Output the [X, Y] coordinate of the center of the cell containing the given text.  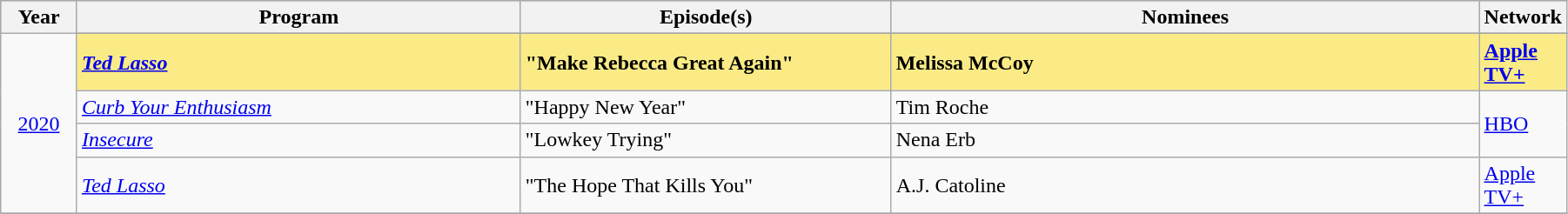
"Happy New Year" [706, 107]
Network [1523, 17]
Nena Erb [1185, 140]
"Make Rebecca Great Again" [706, 63]
HBO [1523, 124]
A.J. Catoline [1185, 184]
Melissa McCoy [1185, 63]
"The Hope That Kills You" [706, 184]
Curb Your Enthusiasm [298, 107]
"Lowkey Trying" [706, 140]
Program [298, 17]
2020 [39, 124]
Year [39, 17]
Tim Roche [1185, 107]
Insecure [298, 140]
Episode(s) [706, 17]
Nominees [1185, 17]
